Locate the cell with the specified text and output its [X, Y] center coordinate. 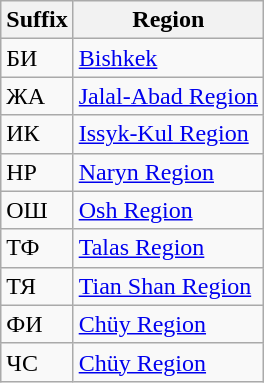
БИ [37, 58]
ТФ [37, 248]
Talas Region [168, 248]
ЖА [37, 96]
Naryn Region [168, 172]
ТЯ [37, 286]
ОШ [37, 210]
Bishkek [168, 58]
ИК [37, 134]
ЧС [37, 362]
ФИ [37, 324]
Osh Region [168, 210]
Issyk-Kul Region [168, 134]
НР [37, 172]
Region [168, 20]
Suffix [37, 20]
Tian Shan Region [168, 286]
Jalal-Abad Region [168, 96]
